For the text-containing cell, return its midpoint in (X, Y) coordinate format. 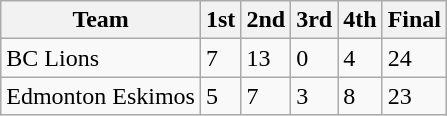
24 (414, 58)
5 (220, 96)
4th (360, 20)
3rd (314, 20)
Team (101, 20)
0 (314, 58)
4 (360, 58)
3 (314, 96)
23 (414, 96)
Final (414, 20)
13 (266, 58)
1st (220, 20)
BC Lions (101, 58)
Edmonton Eskimos (101, 96)
8 (360, 96)
2nd (266, 20)
